Output the (x, y) coordinate of the center of the cell containing the given text.  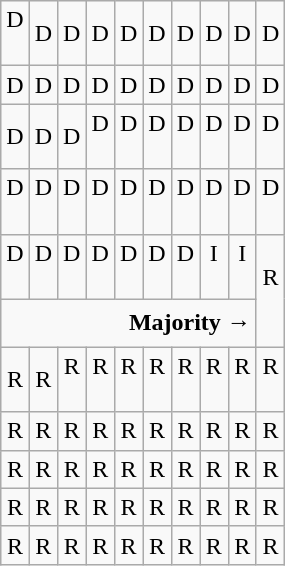
Majority → (129, 323)
